Search for the cell housing the specified text and yield its [X, Y] center coordinate. 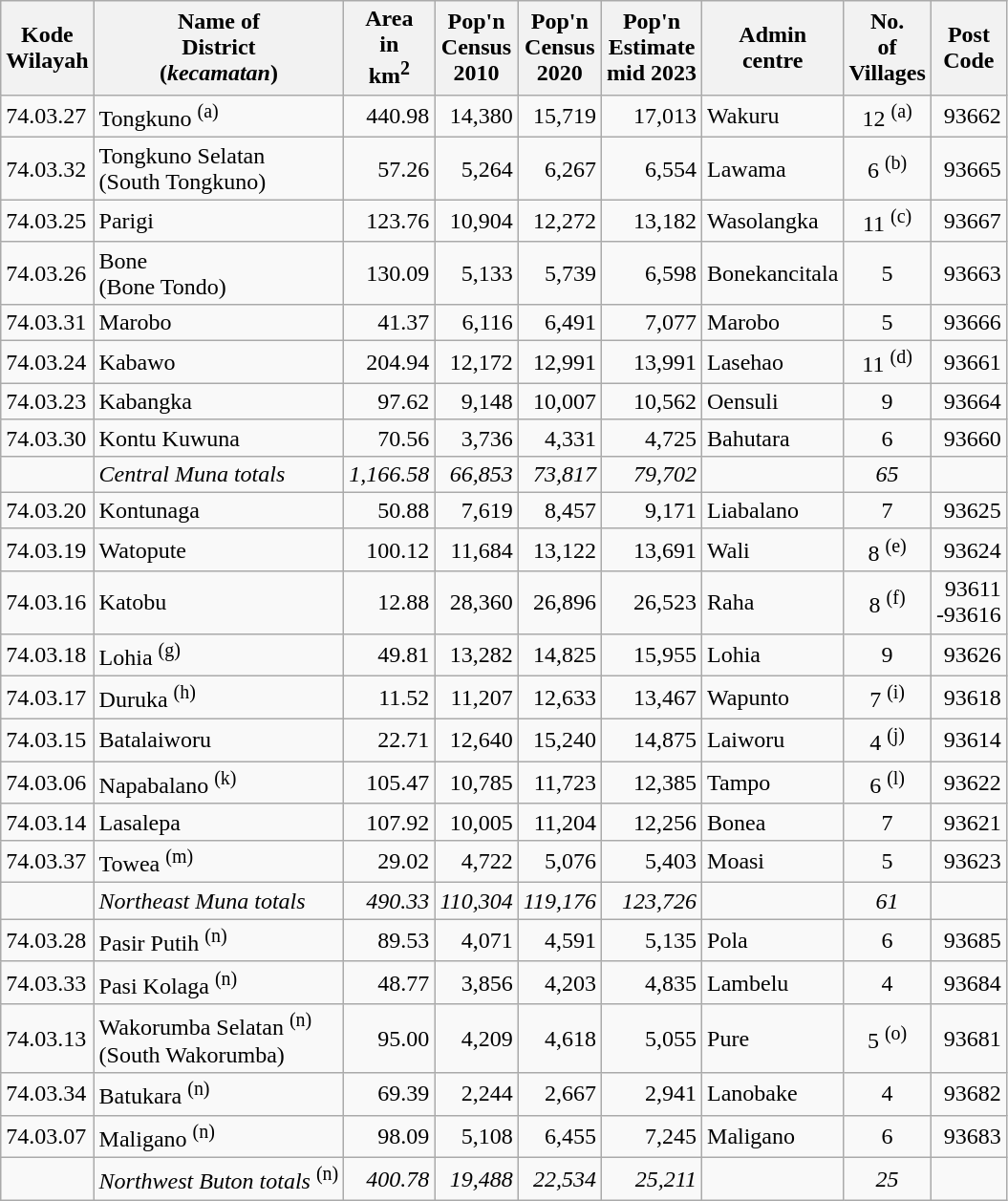
107.92 [390, 822]
6,598 [652, 273]
Wakorumba Selatan (n) (South Wakorumba) [219, 1039]
41.37 [390, 323]
74.03.17 [48, 697]
70.56 [390, 438]
79,702 [652, 474]
7,619 [476, 510]
Wali [773, 550]
4,725 [652, 438]
Pola [773, 940]
28,360 [476, 602]
Parigi [219, 222]
7 (i) [888, 697]
14,875 [652, 740]
Name ofDistrict(kecamatan) [219, 48]
69.39 [390, 1095]
5,739 [560, 273]
12.88 [390, 602]
No.ofVillages [888, 48]
74.03.14 [48, 822]
110,304 [476, 901]
74.03.23 [48, 401]
PostCode [969, 48]
204.94 [390, 363]
123.76 [390, 222]
Lawama [773, 168]
Lasehao [773, 363]
74.03.16 [48, 602]
93623 [969, 862]
10,785 [476, 783]
25,211 [652, 1179]
6,491 [560, 323]
93614 [969, 740]
11,207 [476, 697]
Pop'nEstimatemid 2023 [652, 48]
11,204 [560, 822]
Pasir Putih (n) [219, 940]
12,385 [652, 783]
29.02 [390, 862]
13,691 [652, 550]
6,554 [652, 168]
74.03.18 [48, 655]
Bonekancitala [773, 273]
4,618 [560, 1039]
100.12 [390, 550]
74.03.15 [48, 740]
8,457 [560, 510]
74.03.13 [48, 1039]
93626 [969, 655]
6,116 [476, 323]
Kabangka [219, 401]
4,203 [560, 982]
7,245 [652, 1137]
5,108 [476, 1137]
13,991 [652, 363]
8 (f) [888, 602]
74.03.27 [48, 117]
Napabalano (k) [219, 783]
73,817 [560, 474]
74.03.33 [48, 982]
Pop'nCensus2020 [560, 48]
Central Muna totals [219, 474]
10,562 [652, 401]
Batalaiworu [219, 740]
11 (d) [888, 363]
Kontu Kuwuna [219, 438]
Lohia (g) [219, 655]
2,244 [476, 1095]
Admin centre [773, 48]
66,853 [476, 474]
Wapunto [773, 697]
93684 [969, 982]
Maligano [773, 1137]
4 (j) [888, 740]
74.03.37 [48, 862]
Bone (Bone Tondo) [219, 273]
Lohia [773, 655]
93662 [969, 117]
22.71 [390, 740]
8 (e) [888, 550]
93667 [969, 222]
Oensuli [773, 401]
5 (o) [888, 1039]
4,835 [652, 982]
48.77 [390, 982]
13,122 [560, 550]
89.53 [390, 940]
22,534 [560, 1179]
74.03.28 [48, 940]
Kabawo [219, 363]
Batukara (n) [219, 1095]
Katobu [219, 602]
50.88 [390, 510]
6 (b) [888, 168]
93611-93616 [969, 602]
130.09 [390, 273]
10,904 [476, 222]
Tongkuno (a) [219, 117]
3,736 [476, 438]
11.52 [390, 697]
26,896 [560, 602]
74.03.30 [48, 438]
74.03.26 [48, 273]
9,171 [652, 510]
74.03.32 [48, 168]
57.26 [390, 168]
74.03.31 [48, 323]
1,166.58 [390, 474]
490.33 [390, 901]
Duruka (h) [219, 697]
14,380 [476, 117]
17,013 [652, 117]
93681 [969, 1039]
440.98 [390, 117]
10,007 [560, 401]
5,133 [476, 273]
61 [888, 901]
6,455 [560, 1137]
93660 [969, 438]
11,723 [560, 783]
Northeast Muna totals [219, 901]
93624 [969, 550]
49.81 [390, 655]
15,955 [652, 655]
4,071 [476, 940]
26,523 [652, 602]
93618 [969, 697]
14,825 [560, 655]
Maligano (n) [219, 1137]
2,667 [560, 1095]
15,240 [560, 740]
93683 [969, 1137]
4,591 [560, 940]
400.78 [390, 1179]
Northwest Buton totals (n) [219, 1179]
Areain km2 [390, 48]
4,331 [560, 438]
74.03.07 [48, 1137]
5,076 [560, 862]
Pop'nCensus2010 [476, 48]
Watopute [219, 550]
Bonea [773, 822]
74.03.34 [48, 1095]
95.00 [390, 1039]
Liabalano [773, 510]
13,182 [652, 222]
12,991 [560, 363]
Lambelu [773, 982]
Lanobake [773, 1095]
12,633 [560, 697]
Tongkuno Selatan(South Tongkuno) [219, 168]
Wasolangka [773, 222]
4,722 [476, 862]
93666 [969, 323]
93621 [969, 822]
11 (c) [888, 222]
15,719 [560, 117]
4,209 [476, 1039]
74.03.19 [48, 550]
5,264 [476, 168]
12,640 [476, 740]
Kode Wilayah [48, 48]
6 (l) [888, 783]
7,077 [652, 323]
Moasi [773, 862]
93663 [969, 273]
123,726 [652, 901]
93682 [969, 1095]
2,941 [652, 1095]
Pasi Kolaga (n) [219, 982]
5,135 [652, 940]
74.03.20 [48, 510]
93622 [969, 783]
19,488 [476, 1179]
12 (a) [888, 117]
Tampo [773, 783]
10,005 [476, 822]
5,055 [652, 1039]
3,856 [476, 982]
5,403 [652, 862]
12,256 [652, 822]
Pure [773, 1039]
93664 [969, 401]
74.03.25 [48, 222]
12,172 [476, 363]
98.09 [390, 1137]
6,267 [560, 168]
Raha [773, 602]
11,684 [476, 550]
Lasalepa [219, 822]
13,467 [652, 697]
Towea (m) [219, 862]
93685 [969, 940]
Kontunaga [219, 510]
93661 [969, 363]
Wakuru [773, 117]
105.47 [390, 783]
74.03.06 [48, 783]
74.03.24 [48, 363]
13,282 [476, 655]
12,272 [560, 222]
Bahutara [773, 438]
119,176 [560, 901]
97.62 [390, 401]
93665 [969, 168]
93625 [969, 510]
65 [888, 474]
Laiworu [773, 740]
25 [888, 1179]
9,148 [476, 401]
